Find where the given text appears and provide that cell's center as [X, Y] coordinate. 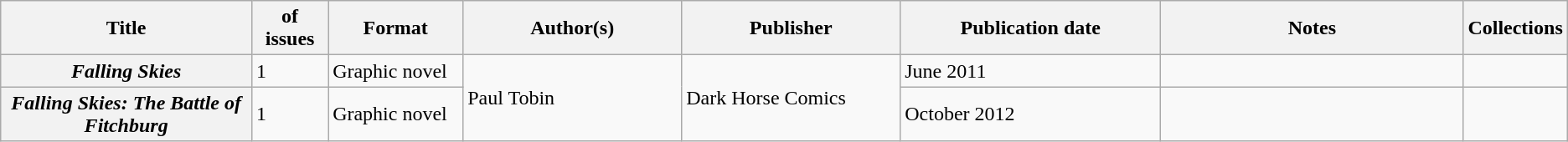
Paul Tobin [573, 99]
Falling Skies [126, 71]
June 2011 [1030, 71]
Author(s) [573, 28]
October 2012 [1030, 114]
Dark Horse Comics [791, 99]
Notes [1312, 28]
Publisher [791, 28]
Collections [1515, 28]
of issues [290, 28]
Title [126, 28]
Falling Skies: The Battle of Fitchburg [126, 114]
Format [395, 28]
Publication date [1030, 28]
